Locate the cell with the specified text and output its [X, Y] center coordinate. 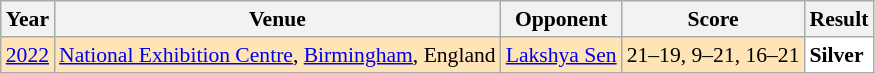
21–19, 9–21, 16–21 [714, 55]
Score [714, 19]
2022 [28, 55]
National Exhibition Centre, Birmingham, England [278, 55]
Lakshya Sen [562, 55]
Opponent [562, 19]
Venue [278, 19]
Result [838, 19]
Silver [838, 55]
Year [28, 19]
